Identify which cell holds the provided text, then report its [X, Y] central coordinate. 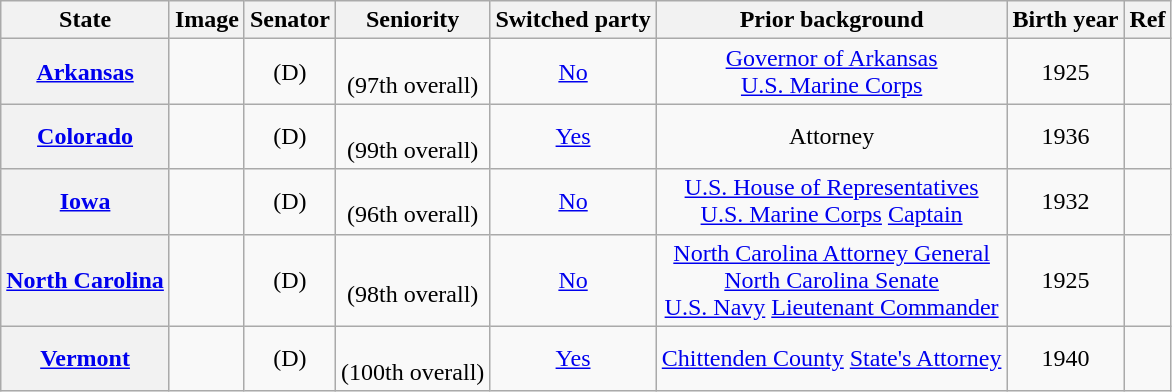
1940 [1066, 358]
State [86, 20]
Ref [1148, 20]
(97th overall) [412, 72]
Prior background [832, 20]
(98th overall) [412, 280]
Attorney [832, 136]
North Carolina [86, 280]
Iowa [86, 202]
Switched party [573, 20]
(100th overall) [412, 358]
Image [206, 20]
U.S. House of RepresentativesU.S. Marine Corps Captain [832, 202]
North Carolina Attorney GeneralNorth Carolina SenateU.S. Navy Lieutenant Commander [832, 280]
Birth year [1066, 20]
Governor of ArkansasU.S. Marine Corps [832, 72]
Chittenden County State's Attorney [832, 358]
(99th overall) [412, 136]
Colorado [86, 136]
Arkansas [86, 72]
Vermont [86, 358]
1932 [1066, 202]
1936 [1066, 136]
(96th overall) [412, 202]
Senator [290, 20]
Seniority [412, 20]
